Detect which cell encompasses the target text, then output its [x, y] center coordinate. 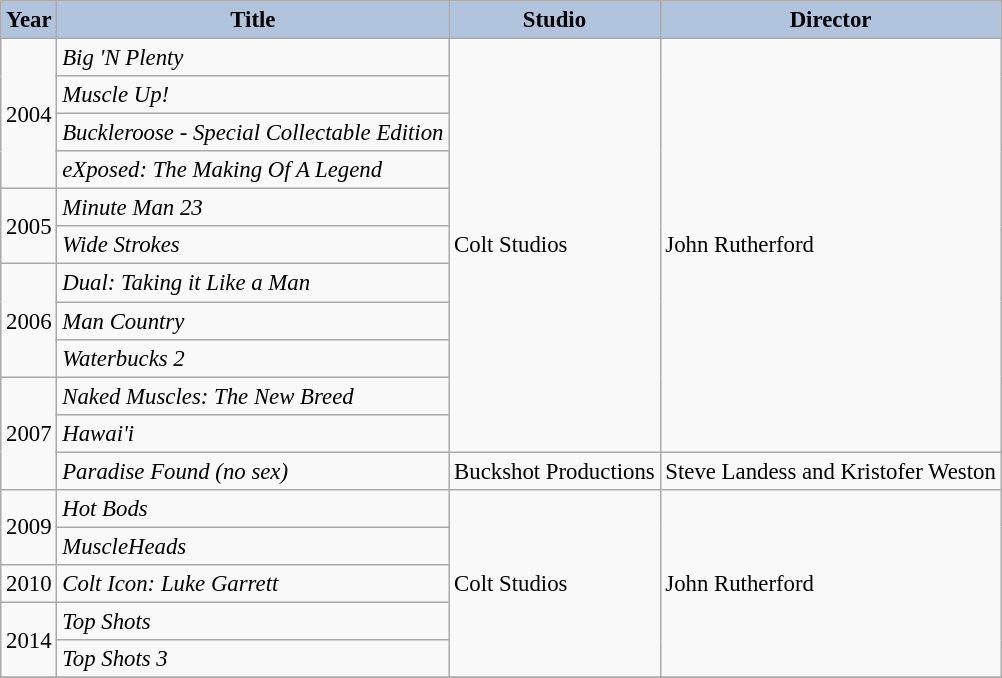
MuscleHeads [253, 546]
Studio [554, 20]
2010 [29, 584]
2006 [29, 320]
Buckleroose - Special Collectable Edition [253, 133]
Paradise Found (no sex) [253, 471]
Title [253, 20]
Naked Muscles: The New Breed [253, 396]
2009 [29, 528]
Colt Icon: Luke Garrett [253, 584]
Director [830, 20]
Year [29, 20]
2014 [29, 640]
Muscle Up! [253, 95]
Top Shots [253, 621]
Top Shots 3 [253, 659]
2005 [29, 226]
Waterbucks 2 [253, 358]
2007 [29, 434]
Man Country [253, 321]
Buckshot Productions [554, 471]
Dual: Taking it Like a Man [253, 283]
Minute Man 23 [253, 208]
Steve Landess and Kristofer Weston [830, 471]
Big 'N Plenty [253, 58]
eXposed: The Making Of A Legend [253, 170]
2004 [29, 114]
Wide Strokes [253, 245]
Hawai'i [253, 433]
Hot Bods [253, 509]
